Find where the given text appears and provide that cell's center as (X, Y) coordinate. 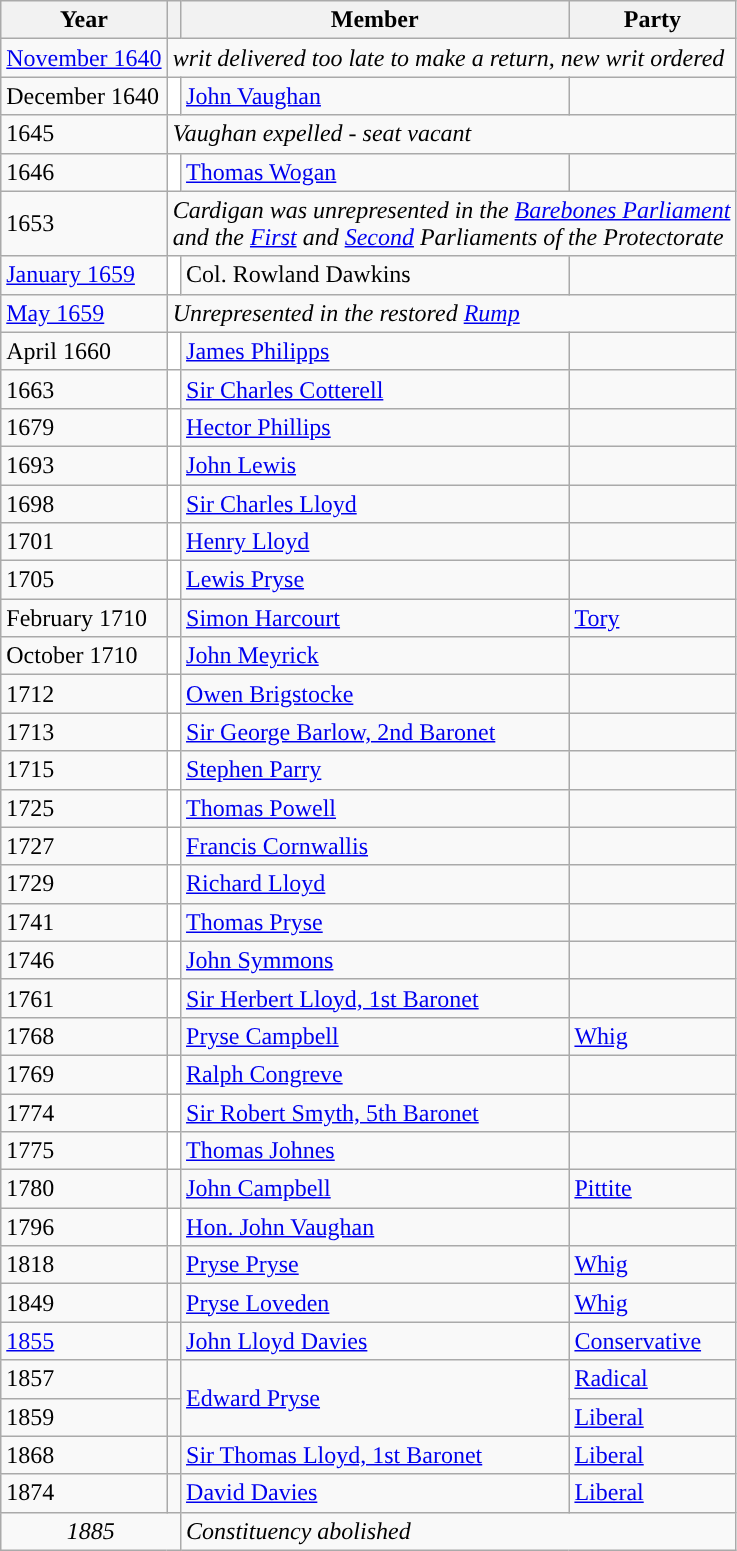
Pryse Loveden (375, 1303)
1653 (84, 224)
Sir George Barlow, 2nd Baronet (375, 732)
John Campbell (375, 1189)
Richard Lloyd (375, 884)
1741 (84, 922)
Party (652, 20)
1725 (84, 808)
Unrepresented in the restored Rump (452, 313)
1679 (84, 427)
John Meyrick (375, 656)
Col. Rowland Dawkins (375, 275)
February 1710 (84, 618)
1874 (84, 1493)
1746 (84, 960)
Vaughan expelled - seat vacant (452, 134)
1780 (84, 1189)
John Lloyd Davies (375, 1341)
1774 (84, 1113)
Cardigan was unrepresented in the Barebones Parliamentand the First and Second Parliaments of the Protectorate (452, 224)
1769 (84, 1074)
writ delivered too late to make a return, new writ ordered (452, 58)
April 1660 (84, 351)
Sir Charles Lloyd (375, 503)
1857 (84, 1379)
1705 (84, 580)
Owen Brigstocke (375, 694)
Sir Charles Cotterell (375, 389)
1701 (84, 542)
1693 (84, 465)
John Vaughan (375, 96)
John Symmons (375, 960)
Pryse Pryse (375, 1265)
Ralph Congreve (375, 1074)
Stephen Parry (375, 770)
Henry Lloyd (375, 542)
January 1659 (84, 275)
Radical (652, 1379)
October 1710 (84, 656)
December 1640 (84, 96)
1849 (84, 1303)
Thomas Johnes (375, 1151)
Hector Phillips (375, 427)
1727 (84, 846)
James Philipps (375, 351)
Pryse Campbell (375, 1036)
1859 (84, 1417)
Constituency abolished (458, 1531)
Pittite (652, 1189)
Simon Harcourt (375, 618)
November 1640 (84, 58)
Sir Thomas Lloyd, 1st Baronet (375, 1455)
Francis Cornwallis (375, 846)
1775 (84, 1151)
1698 (84, 503)
1768 (84, 1036)
Member (375, 20)
1868 (84, 1455)
Sir Herbert Lloyd, 1st Baronet (375, 998)
Year (84, 20)
David Davies (375, 1493)
1796 (84, 1227)
Thomas Powell (375, 808)
Thomas Pryse (375, 922)
Thomas Wogan (375, 172)
1818 (84, 1265)
1646 (84, 172)
1729 (84, 884)
Hon. John Vaughan (375, 1227)
Edward Pryse (375, 1398)
1645 (84, 134)
1663 (84, 389)
John Lewis (375, 465)
1885 (91, 1531)
Lewis Pryse (375, 580)
1712 (84, 694)
1713 (84, 732)
May 1659 (84, 313)
1715 (84, 770)
Conservative (652, 1341)
1855 (84, 1341)
Sir Robert Smyth, 5th Baronet (375, 1113)
1761 (84, 998)
Tory (652, 618)
